Find where the given text appears and provide that cell's center as (x, y) coordinate. 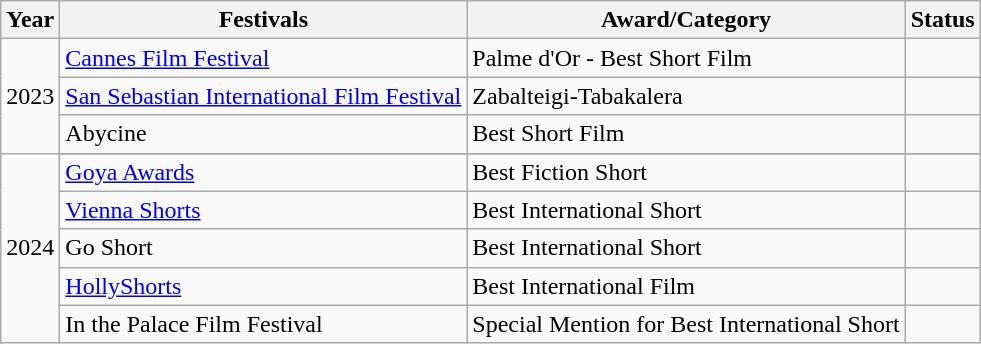
Best International Film (686, 286)
Status (942, 20)
HollyShorts (264, 286)
Special Mention for Best International Short (686, 324)
Award/Category (686, 20)
Goya Awards (264, 172)
Palme d'Or - Best Short Film (686, 58)
Best Short Film (686, 134)
San Sebastian International Film Festival (264, 96)
2023 (30, 96)
Go Short (264, 248)
In the Palace Film Festival (264, 324)
Year (30, 20)
Abycine (264, 134)
2024 (30, 248)
Zabalteigi-Tabakalera (686, 96)
Festivals (264, 20)
Best Fiction Short (686, 172)
Cannes Film Festival (264, 58)
Vienna Shorts (264, 210)
